For the text-containing cell, return its midpoint in [x, y] coordinate format. 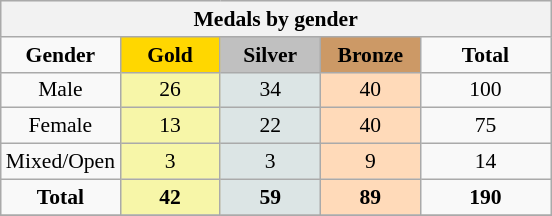
9 [370, 162]
34 [270, 90]
Female [60, 126]
14 [485, 162]
Medals by gender [276, 19]
Gender [60, 55]
Gold [170, 55]
26 [170, 90]
Silver [270, 55]
22 [270, 126]
Male [60, 90]
190 [485, 197]
59 [270, 197]
13 [170, 126]
89 [370, 197]
75 [485, 126]
100 [485, 90]
42 [170, 197]
Mixed/Open [60, 162]
Bronze [370, 55]
